Scan for the cell matching the given text and deliver its (X, Y) coordinate at center. 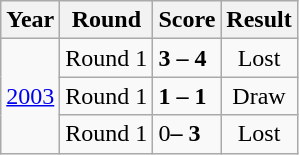
0– 3 (187, 134)
Draw (259, 96)
2003 (30, 96)
1 – 1 (187, 96)
Result (259, 20)
Score (187, 20)
Round (106, 20)
3 – 4 (187, 58)
Year (30, 20)
